Scan for the cell matching the given text and deliver its (x, y) coordinate at center. 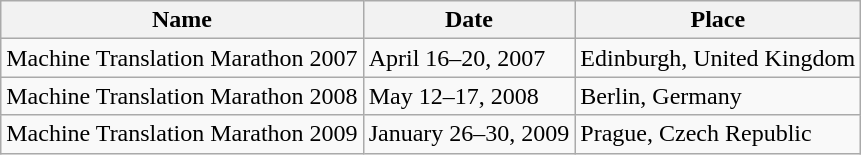
April 16–20, 2007 (469, 58)
Berlin, Germany (718, 96)
Machine Translation Marathon 2009 (182, 134)
Machine Translation Marathon 2007 (182, 58)
Edinburgh, United Kingdom (718, 58)
Machine Translation Marathon 2008 (182, 96)
Name (182, 20)
Place (718, 20)
January 26–30, 2009 (469, 134)
Prague, Czech Republic (718, 134)
Date (469, 20)
May 12–17, 2008 (469, 96)
